Output the [X, Y] coordinate of the center of the cell containing the given text.  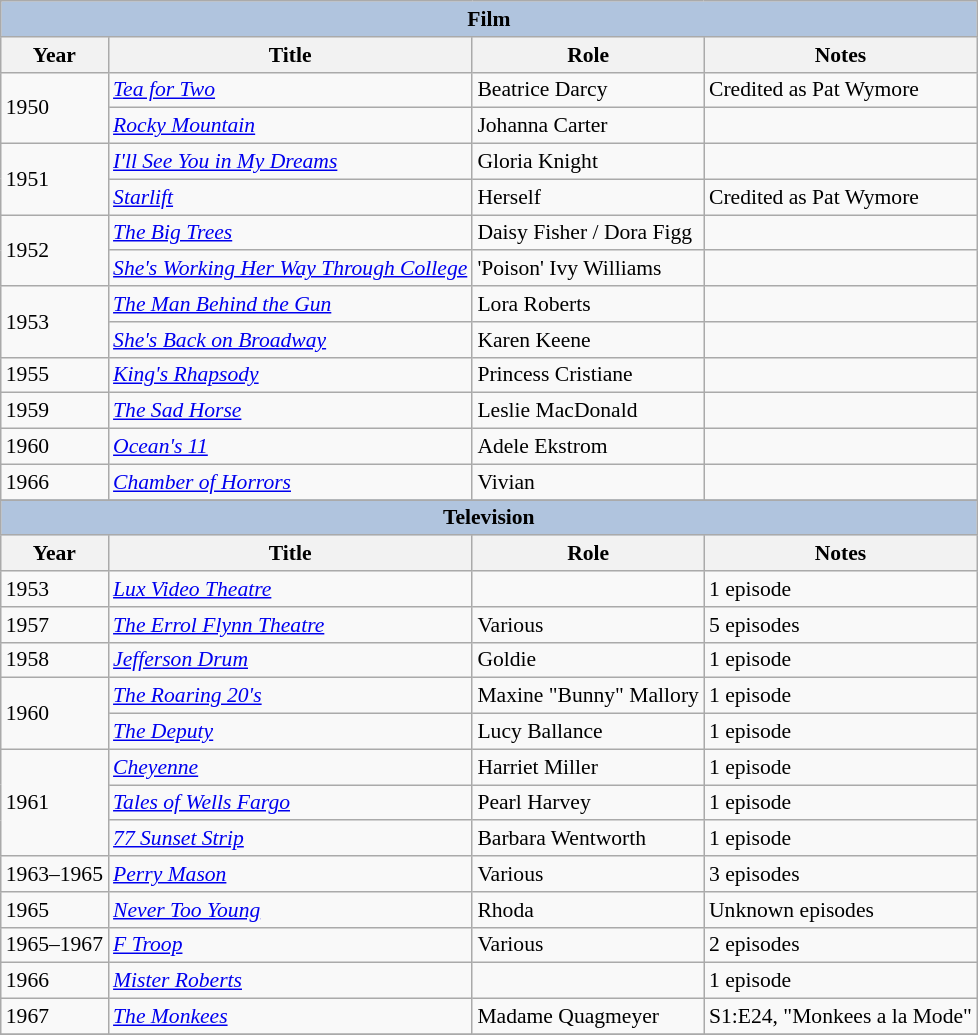
Pearl Harvey [588, 803]
1951 [54, 180]
Maxine "Bunny" Mallory [588, 696]
1963–1965 [54, 874]
She's Back on Broadway [290, 340]
Madame Quagmeyer [588, 1017]
Tea for Two [290, 90]
Gloria Knight [588, 162]
Chamber of Horrors [290, 482]
Daisy Fisher / Dora Figg [588, 233]
Harriet Miller [588, 767]
2 episodes [840, 945]
1965 [54, 910]
Perry Mason [290, 874]
Jefferson Drum [290, 660]
King's Rhapsody [290, 375]
The Man Behind the Gun [290, 304]
Lora Roberts [588, 304]
Barbara Wentworth [588, 839]
Johanna Carter [588, 126]
Rocky Mountain [290, 126]
Starlift [290, 197]
1961 [54, 802]
Leslie MacDonald [588, 411]
1955 [54, 375]
The Monkees [290, 1017]
Karen Keene [588, 340]
Princess Cristiane [588, 375]
Beatrice Darcy [588, 90]
Lux Video Theatre [290, 589]
1958 [54, 660]
Ocean's 11 [290, 447]
The Errol Flynn Theatre [290, 625]
Cheyenne [290, 767]
F Troop [290, 945]
1950 [54, 108]
'Poison' Ivy Williams [588, 269]
1967 [54, 1017]
Television [489, 518]
1952 [54, 250]
The Roaring 20's [290, 696]
Never Too Young [290, 910]
The Big Trees [290, 233]
3 episodes [840, 874]
Tales of Wells Fargo [290, 803]
1957 [54, 625]
Film [489, 19]
Vivian [588, 482]
5 episodes [840, 625]
Goldie [588, 660]
She's Working Her Way Through College [290, 269]
Mister Roberts [290, 981]
Unknown episodes [840, 910]
I'll See You in My Dreams [290, 162]
Herself [588, 197]
S1:E24, "Monkees a la Mode" [840, 1017]
The Deputy [290, 732]
The Sad Horse [290, 411]
1965–1967 [54, 945]
Lucy Ballance [588, 732]
Rhoda [588, 910]
77 Sunset Strip [290, 839]
1959 [54, 411]
Adele Ekstrom [588, 447]
